Return the (X, Y) coordinate for the center point of the cell that contains the specified text.  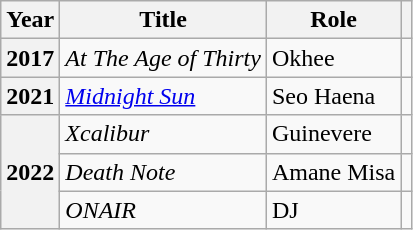
DJ (333, 210)
Year (30, 20)
Xcalibur (164, 134)
Midnight Sun (164, 96)
Seo Haena (333, 96)
Amane Misa (333, 172)
At The Age of Thirty (164, 58)
Title (164, 20)
Death Note (164, 172)
2021 (30, 96)
Okhee (333, 58)
Role (333, 20)
2017 (30, 58)
ONAIR (164, 210)
Guinevere (333, 134)
2022 (30, 172)
